Provide the (X, Y) coordinate of the cell's center where the given text is located.  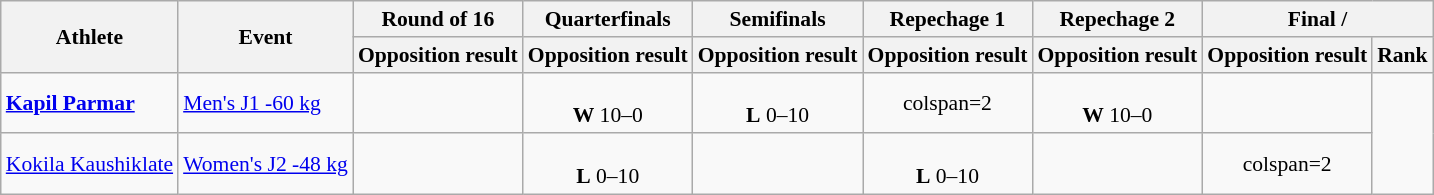
Repechage 2 (1117, 19)
Women's J2 -48 kg (266, 164)
Semifinals (778, 19)
Athlete (90, 36)
Kokila Kaushiklate (90, 164)
Quarterfinals (608, 19)
Kapil Parmar (90, 102)
Men's J1 -60 kg (266, 102)
Final / (1317, 19)
Round of 16 (438, 19)
Event (266, 36)
Repechage 1 (948, 19)
Rank (1402, 55)
